Locate the cell with the specified text and output its (x, y) center coordinate. 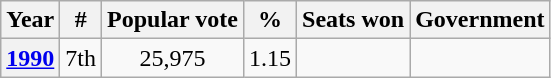
Seats won (354, 20)
1.15 (270, 58)
25,975 (173, 58)
Year (30, 20)
% (270, 20)
7th (81, 58)
1990 (30, 58)
# (81, 20)
Government (480, 20)
Popular vote (173, 20)
